Find where the given text appears and provide that cell's center as [x, y] coordinate. 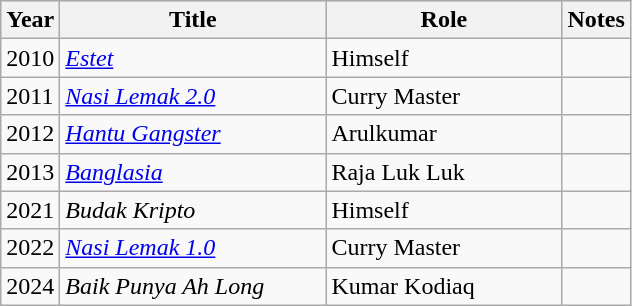
Banglasia [193, 172]
2021 [30, 210]
Raja Luk Luk [444, 172]
Year [30, 20]
Baik Punya Ah Long [193, 286]
2013 [30, 172]
Notes [596, 20]
2022 [30, 248]
2011 [30, 96]
Estet [193, 58]
2010 [30, 58]
Nasi Lemak 2.0 [193, 96]
2012 [30, 134]
2024 [30, 286]
Nasi Lemak 1.0 [193, 248]
Hantu Gangster [193, 134]
Budak Kripto [193, 210]
Kumar Kodiaq [444, 286]
Title [193, 20]
Arulkumar [444, 134]
Role [444, 20]
